Capture the cell that displays the provided text and extract its [x, y] central coordinate. 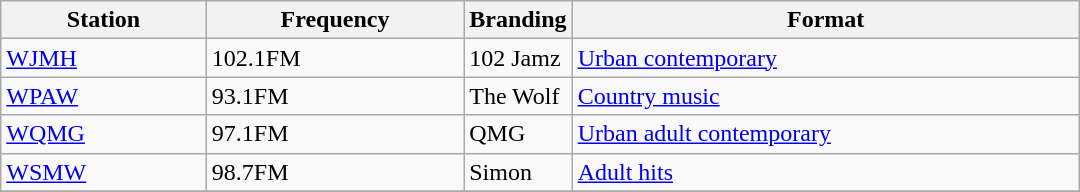
WPAW [104, 96]
WQMG [104, 134]
Station [104, 20]
Format [826, 20]
98.7FM [334, 172]
102.1FM [334, 58]
93.1FM [334, 96]
WSMW [104, 172]
Branding [518, 20]
Country music [826, 96]
Frequency [334, 20]
The Wolf [518, 96]
Adult hits [826, 172]
Urban contemporary [826, 58]
QMG [518, 134]
102 Jamz [518, 58]
97.1FM [334, 134]
WJMH [104, 58]
Urban adult contemporary [826, 134]
Simon [518, 172]
